From the cell containing the given text, extract its center point as (x, y) coordinate. 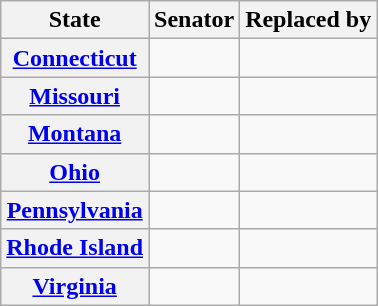
Connecticut (75, 58)
Virginia (75, 286)
State (75, 20)
Montana (75, 134)
Ohio (75, 172)
Replaced by (308, 20)
Senator (194, 20)
Pennsylvania (75, 210)
Missouri (75, 96)
Rhode Island (75, 248)
